Return [X, Y] of the center of cell containing provided text 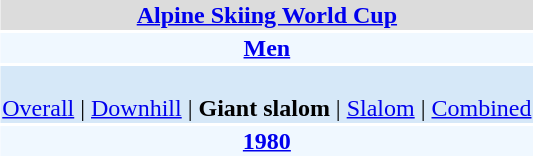
Alpine Skiing World Cup [267, 15]
Overall | Downhill | Giant slalom | Slalom | Combined [267, 94]
Men [267, 48]
1980 [267, 141]
